Locate the cell with the specified text and output its [x, y] center coordinate. 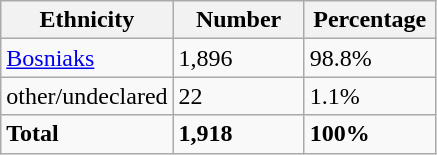
1,896 [238, 58]
1.1% [370, 96]
Total [87, 134]
100% [370, 134]
Bosniaks [87, 58]
1,918 [238, 134]
other/undeclared [87, 96]
Ethnicity [87, 20]
22 [238, 96]
Percentage [370, 20]
98.8% [370, 58]
Number [238, 20]
